From the cell containing the given text, extract its center point as (X, Y) coordinate. 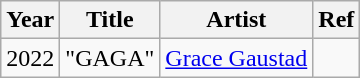
Artist (236, 20)
2022 (30, 58)
Grace Gaustad (236, 58)
"GAGA" (110, 58)
Year (30, 20)
Title (110, 20)
Ref (336, 20)
